Capture the cell that displays the provided text and extract its [X, Y] central coordinate. 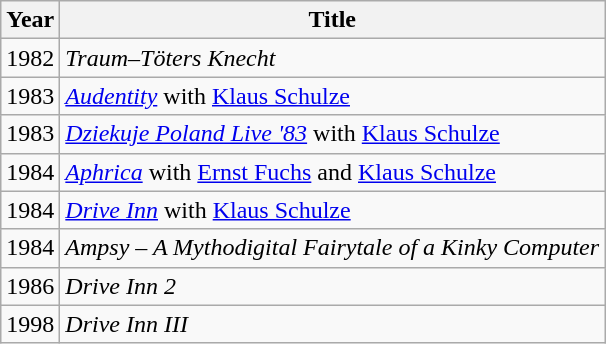
1982 [30, 58]
Audentity with Klaus Schulze [332, 96]
Drive Inn 2 [332, 286]
Dziekuje Poland Live '83 with Klaus Schulze [332, 134]
Ampsy – A Mythodigital Fairytale of a Kinky Computer [332, 248]
Drive Inn III [332, 324]
1998 [30, 324]
Year [30, 20]
Drive Inn with Klaus Schulze [332, 210]
Aphrica with Ernst Fuchs and Klaus Schulze [332, 172]
1986 [30, 286]
Title [332, 20]
Traum–Töters Knecht [332, 58]
